Search for the cell housing the specified text and yield its [x, y] center coordinate. 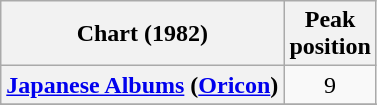
Peakposition [330, 34]
Chart (1982) [142, 34]
Japanese Albums (Oricon) [142, 85]
9 [330, 85]
